From the cell containing the given text, extract its center point as [X, Y] coordinate. 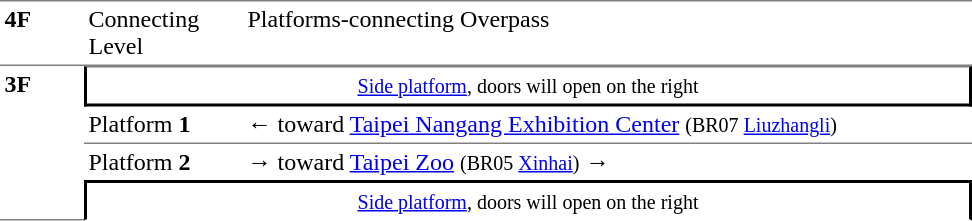
Platform 1 [164, 125]
4F [42, 33]
Platform 2 [164, 162]
→ toward Taipei Zoo (BR05 Xinhai) → [608, 162]
3F [42, 143]
← toward Taipei Nangang Exhibition Center (BR07 Liuzhangli) [608, 125]
Connecting Level [164, 33]
Platforms-connecting Overpass [608, 33]
